Identify which cell holds the provided text, then report its [X, Y] central coordinate. 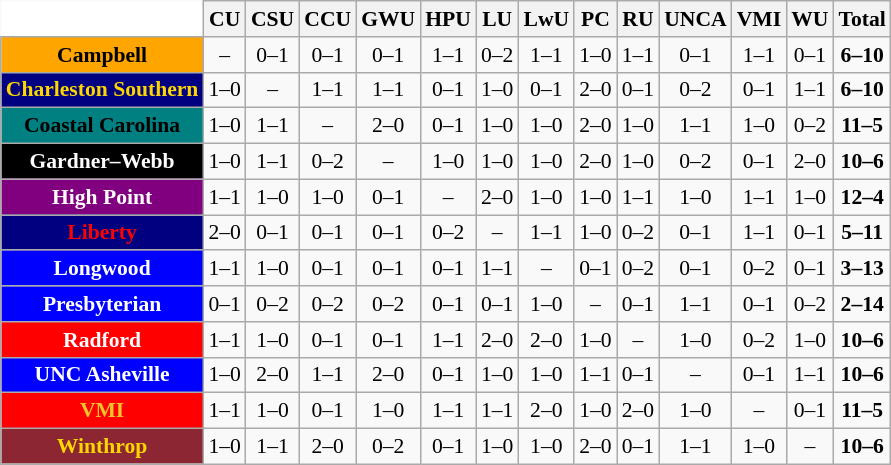
Gardner–Webb [102, 162]
High Point [102, 197]
3–13 [862, 269]
WU [810, 19]
Radford [102, 340]
Presbyterian [102, 304]
UNCA [695, 19]
Campbell [102, 55]
HPU [448, 19]
12–4 [862, 197]
PC [596, 19]
5–11 [862, 233]
Charleston Southern [102, 90]
GWU [388, 19]
Longwood [102, 269]
UNC Asheville [102, 375]
CU [224, 19]
2–14 [862, 304]
Winthrop [102, 447]
LwU [546, 19]
Coastal Carolina [102, 126]
RU [638, 19]
Total [862, 19]
CSU [272, 19]
Liberty [102, 233]
CCU [328, 19]
LU [498, 19]
